Detect which cell encompasses the target text, then output its (X, Y) center coordinate. 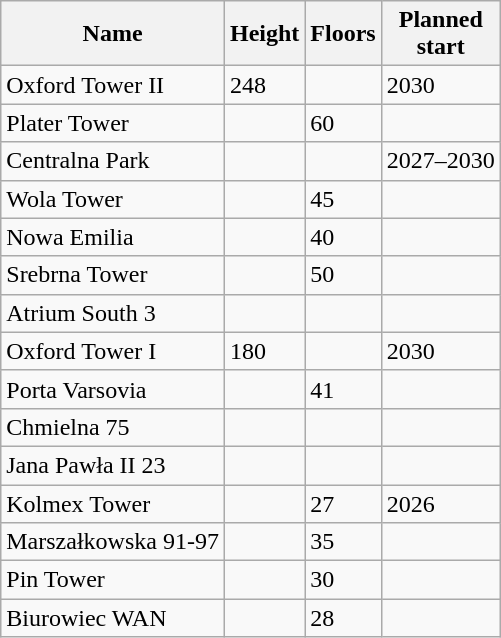
Chmielna 75 (113, 427)
Wola Tower (113, 199)
27 (343, 503)
50 (343, 275)
Centralna Park (113, 161)
Name (113, 34)
40 (343, 237)
Biurowiec WAN (113, 618)
Jana Pawła II 23 (113, 465)
Height (264, 34)
2026 (440, 503)
Srebrna Tower (113, 275)
Plannedstart (440, 34)
Kolmex Tower (113, 503)
Porta Varsovia (113, 389)
180 (264, 351)
Oxford Tower I (113, 351)
30 (343, 580)
Nowa Emilia (113, 237)
2027–2030 (440, 161)
Pin Tower (113, 580)
35 (343, 542)
Plater Tower (113, 123)
60 (343, 123)
45 (343, 199)
248 (264, 85)
Atrium South 3 (113, 313)
41 (343, 389)
Floors (343, 34)
28 (343, 618)
Marszałkowska 91-97 (113, 542)
Oxford Tower II (113, 85)
